Output the [x, y] coordinate of the center of the cell containing the given text.  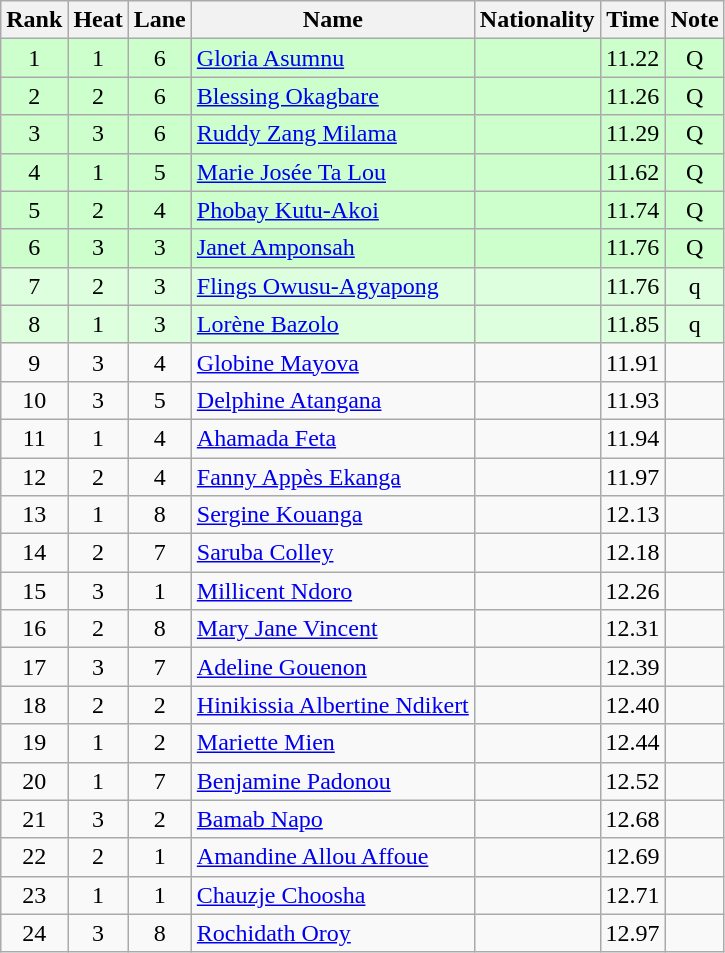
15 [34, 591]
Fanny Appès Ekanga [332, 477]
Rank [34, 20]
11.85 [632, 324]
18 [34, 705]
14 [34, 553]
12.68 [632, 819]
12 [34, 477]
Blessing Okagbare [332, 96]
23 [34, 895]
Name [332, 20]
12.69 [632, 857]
Phobay Kutu-Akoi [332, 210]
Janet Amponsah [332, 248]
Mary Jane Vincent [332, 629]
12.40 [632, 705]
10 [34, 400]
12.52 [632, 781]
Sergine Kouanga [332, 515]
17 [34, 667]
11.22 [632, 58]
19 [34, 743]
Mariette Mien [332, 743]
Saruba Colley [332, 553]
12.97 [632, 933]
Benjamine Padonou [332, 781]
21 [34, 819]
Nationality [537, 20]
Bamab Napo [332, 819]
Amandine Allou Affoue [332, 857]
11.91 [632, 362]
11.93 [632, 400]
Note [694, 20]
Ruddy Zang Milama [332, 134]
Lane [160, 20]
11.94 [632, 438]
22 [34, 857]
11.29 [632, 134]
Lorène Bazolo [332, 324]
11.62 [632, 172]
24 [34, 933]
Heat [98, 20]
Adeline Gouenon [332, 667]
12.18 [632, 553]
Globine Mayova [332, 362]
12.71 [632, 895]
Delphine Atangana [332, 400]
13 [34, 515]
Chauzje Choosha [332, 895]
16 [34, 629]
12.13 [632, 515]
20 [34, 781]
12.39 [632, 667]
9 [34, 362]
12.26 [632, 591]
12.31 [632, 629]
Marie Josée Ta Lou [332, 172]
Gloria Asumnu [332, 58]
11.74 [632, 210]
Time [632, 20]
11.26 [632, 96]
Ahamada Feta [332, 438]
11 [34, 438]
11.97 [632, 477]
Rochidath Oroy [332, 933]
Flings Owusu-Agyapong [332, 286]
Hinikissia Albertine Ndikert [332, 705]
Millicent Ndoro [332, 591]
12.44 [632, 743]
